For the text-containing cell, return its midpoint in (x, y) coordinate format. 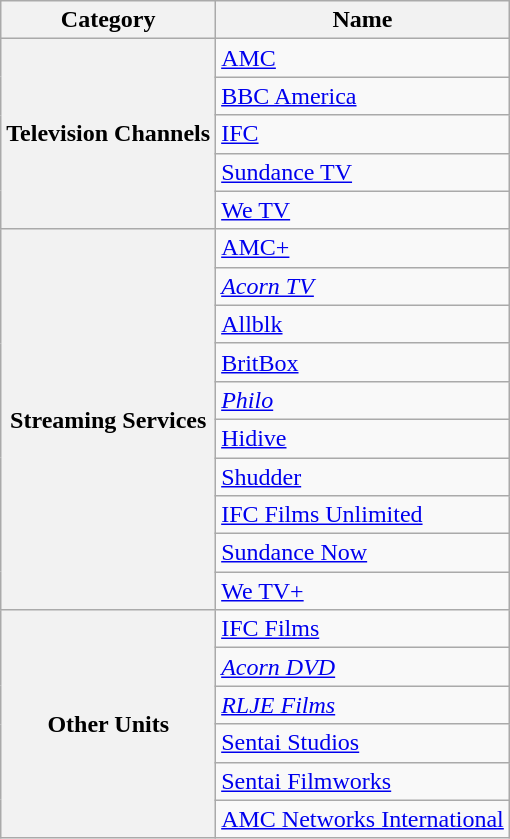
AMC+ (363, 248)
Acorn DVD (363, 667)
Sundance TV (363, 172)
Allblk (363, 324)
Hidive (363, 438)
Television Channels (108, 134)
IFC Films Unlimited (363, 515)
Sentai Studios (363, 743)
Other Units (108, 724)
AMC (363, 58)
RLJE Films (363, 705)
Streaming Services (108, 420)
Philo (363, 400)
Acorn TV (363, 286)
BritBox (363, 362)
Sundance Now (363, 553)
IFC Films (363, 629)
Shudder (363, 477)
Name (363, 20)
Sentai Filmworks (363, 781)
We TV (363, 210)
We TV+ (363, 591)
IFC (363, 134)
BBC America (363, 96)
AMC Networks International (363, 819)
Category (108, 20)
